For the text-containing cell, return its midpoint in [x, y] coordinate format. 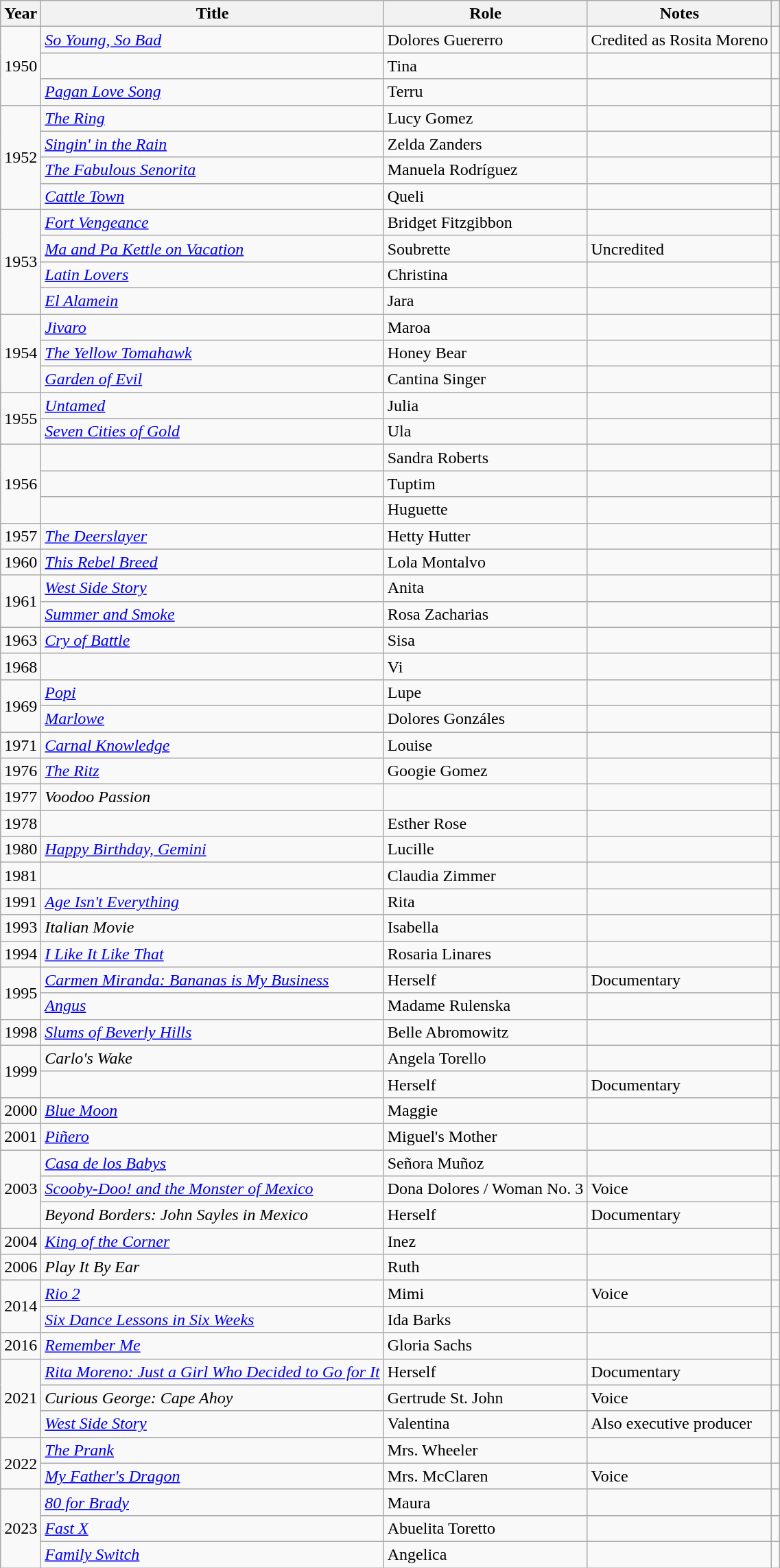
Also executive producer [679, 1424]
Lucy Gomez [486, 118]
Cry of Battle [213, 640]
Dolores Guererro [486, 40]
Mimi [486, 1294]
The Ritz [213, 771]
1994 [21, 954]
2004 [21, 1241]
Family Switch [213, 1554]
Voodoo Passion [213, 797]
1995 [21, 993]
Rita Moreno: Just a Girl Who Decided to Go for It [213, 1372]
Age Isn't Everything [213, 902]
Esther Rose [486, 823]
Beyond Borders: John Sayles in Mexico [213, 1215]
Italian Movie [213, 928]
2000 [21, 1110]
This Rebel Breed [213, 562]
Rita [486, 902]
Marlowe [213, 718]
Popi [213, 692]
Huguette [486, 510]
Madame Rulenska [486, 1006]
Role [486, 14]
Curious George: Cape Ahoy [213, 1398]
80 for Brady [213, 1502]
1952 [21, 157]
Fort Vengeance [213, 222]
Lupe [486, 692]
Mrs. McClaren [486, 1476]
Dolores Gonzáles [486, 718]
Zelda Zanders [486, 144]
1955 [21, 419]
My Father's Dragon [213, 1476]
Angus [213, 1006]
2016 [21, 1346]
Angelica [486, 1554]
Untamed [213, 406]
Play It By Ear [213, 1267]
2014 [21, 1307]
Bridget Fitzgibbon [486, 222]
Rosa Zacharias [486, 614]
1998 [21, 1032]
2022 [21, 1463]
Six Dance Lessons in Six Weeks [213, 1320]
Isabella [486, 928]
I Like It Like That [213, 954]
Credited as Rosita Moreno [679, 40]
Pagan Love Song [213, 92]
Belle Abromowitz [486, 1032]
Tuptim [486, 484]
Lola Montalvo [486, 562]
Angela Torello [486, 1058]
Blue Moon [213, 1110]
1999 [21, 1071]
Latin Lovers [213, 274]
Slums of Beverly Hills [213, 1032]
Carlo's Wake [213, 1058]
The Yellow Tomahawk [213, 353]
Miguel's Mother [486, 1136]
Queli [486, 196]
So Young, So Bad [213, 40]
1981 [21, 876]
1956 [21, 484]
2021 [21, 1398]
1977 [21, 797]
1969 [21, 705]
The Deerslayer [213, 536]
Ruth [486, 1267]
Vi [486, 666]
2023 [21, 1528]
1960 [21, 562]
2003 [21, 1189]
Tina [486, 66]
Inez [486, 1241]
Señora Muñoz [486, 1163]
1950 [21, 66]
Anita [486, 588]
Ida Barks [486, 1320]
Rio 2 [213, 1294]
Remember Me [213, 1346]
Seven Cities of Gold [213, 432]
Soubrette [486, 248]
1961 [21, 601]
2006 [21, 1267]
Gertrude St. John [486, 1398]
Carnal Knowledge [213, 745]
1953 [21, 261]
Singin' in the Rain [213, 144]
1976 [21, 771]
King of the Corner [213, 1241]
Happy Birthday, Gemini [213, 850]
1993 [21, 928]
Maroa [486, 327]
1954 [21, 353]
Louise [486, 745]
Valentina [486, 1424]
Maggie [486, 1110]
Honey Bear [486, 353]
Sandra Roberts [486, 458]
Piñero [213, 1136]
Notes [679, 14]
Sisa [486, 640]
The Prank [213, 1450]
2001 [21, 1136]
Terru [486, 92]
Christina [486, 274]
Mrs. Wheeler [486, 1450]
1957 [21, 536]
Julia [486, 406]
Hetty Hutter [486, 536]
Cattle Town [213, 196]
1980 [21, 850]
Cantina Singer [486, 379]
El Alamein [213, 301]
Googie Gomez [486, 771]
Claudia Zimmer [486, 876]
Uncredited [679, 248]
1978 [21, 823]
1971 [21, 745]
Lucille [486, 850]
Jivaro [213, 327]
1991 [21, 902]
Ma and Pa Kettle on Vacation [213, 248]
Jara [486, 301]
Garden of Evil [213, 379]
Year [21, 14]
Dona Dolores / Woman No. 3 [486, 1189]
Scooby-Doo! and the Monster of Mexico [213, 1189]
The Fabulous Senorita [213, 170]
Abuelita Toretto [486, 1528]
1968 [21, 666]
1963 [21, 640]
Fast X [213, 1528]
Title [213, 14]
Rosaria Linares [486, 954]
Summer and Smoke [213, 614]
Gloria Sachs [486, 1346]
Ula [486, 432]
The Ring [213, 118]
Casa de los Babys [213, 1163]
Manuela Rodríguez [486, 170]
Maura [486, 1502]
Carmen Miranda: Bananas is My Business [213, 980]
